Identify which cell holds the provided text, then report its (X, Y) central coordinate. 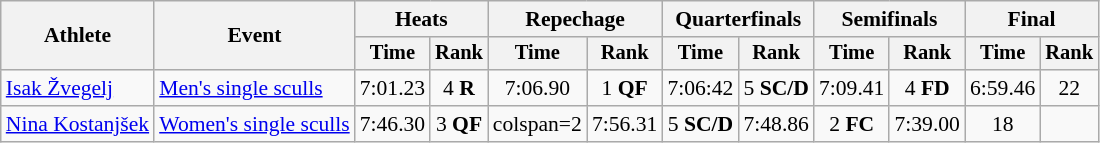
7:06.90 (538, 88)
1 QF (624, 88)
Women's single sculls (254, 124)
Men's single sculls (254, 88)
7:39.00 (926, 124)
Final (1032, 19)
4 FD (926, 88)
7:06:42 (700, 88)
3 QF (459, 124)
7:09.41 (852, 88)
22 (1069, 88)
7:46.30 (392, 124)
Event (254, 36)
Quarterfinals (738, 19)
7:48.86 (776, 124)
Repechage (576, 19)
Isak Žvegelj (78, 88)
4 R (459, 88)
Semifinals (890, 19)
7:01.23 (392, 88)
Heats (422, 19)
Nina Kostanjšek (78, 124)
7:56.31 (624, 124)
Athlete (78, 36)
18 (1002, 124)
colspan=2 (538, 124)
6:59.46 (1002, 88)
2 FC (852, 124)
